Extract the (x, y) coordinate from the center of the cell holding the provided text.  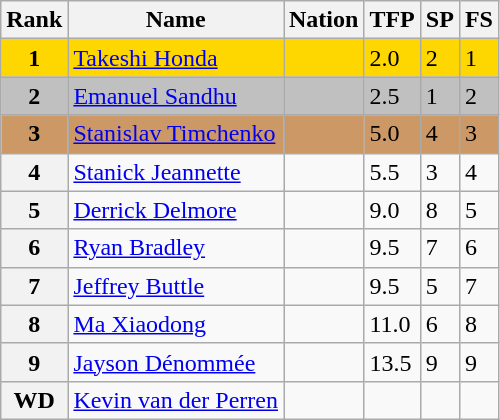
9.0 (392, 210)
Ma Xiaodong (176, 324)
11.0 (392, 324)
Stanislav Timchenko (176, 134)
Ryan Bradley (176, 248)
5.5 (392, 172)
TFP (392, 20)
Jayson Dénommée (176, 362)
2.5 (392, 96)
13.5 (392, 362)
FS (478, 20)
Name (176, 20)
Rank (34, 20)
Takeshi Honda (176, 58)
Jeffrey Buttle (176, 286)
5.0 (392, 134)
2.0 (392, 58)
Emanuel Sandhu (176, 96)
Stanick Jeannette (176, 172)
WD (34, 400)
Nation (324, 20)
Kevin van der Perren (176, 400)
Derrick Delmore (176, 210)
SP (440, 20)
